For the text-containing cell, return its midpoint in [X, Y] coordinate format. 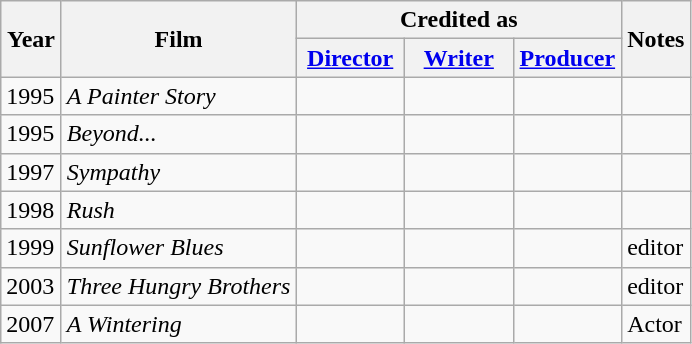
1998 [32, 210]
Film [178, 39]
1999 [32, 248]
A Painter Story [178, 96]
Credited as [459, 20]
1997 [32, 172]
Actor [656, 324]
Beyond... [178, 134]
A Wintering [178, 324]
Year [32, 39]
Writer [458, 58]
2007 [32, 324]
Rush [178, 210]
2003 [32, 286]
Director [350, 58]
Sympathy [178, 172]
Notes [656, 39]
Sunflower Blues [178, 248]
Producer [568, 58]
Three Hungry Brothers [178, 286]
